Pinpoint the cell where the given text exists, returning its (x, y) midpoint coordinate. 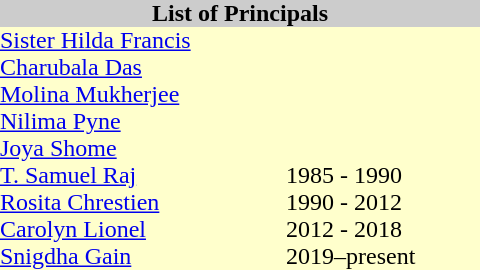
2019–present (383, 256)
1990 - 2012 (383, 202)
List of Principals (240, 14)
1985 - 1990 (383, 176)
Molina Mukherjee (143, 94)
2012 - 2018 (383, 230)
Joya Shome (143, 148)
T. Samuel Raj (143, 176)
Nilima Pyne (143, 122)
Sister Hilda Francis (143, 40)
Snigdha Gain (143, 256)
Carolyn Lionel (143, 230)
Rosita Chrestien (143, 202)
Charubala Das (143, 68)
